Return the (X, Y) coordinate for the center point of the cell that contains the specified text.  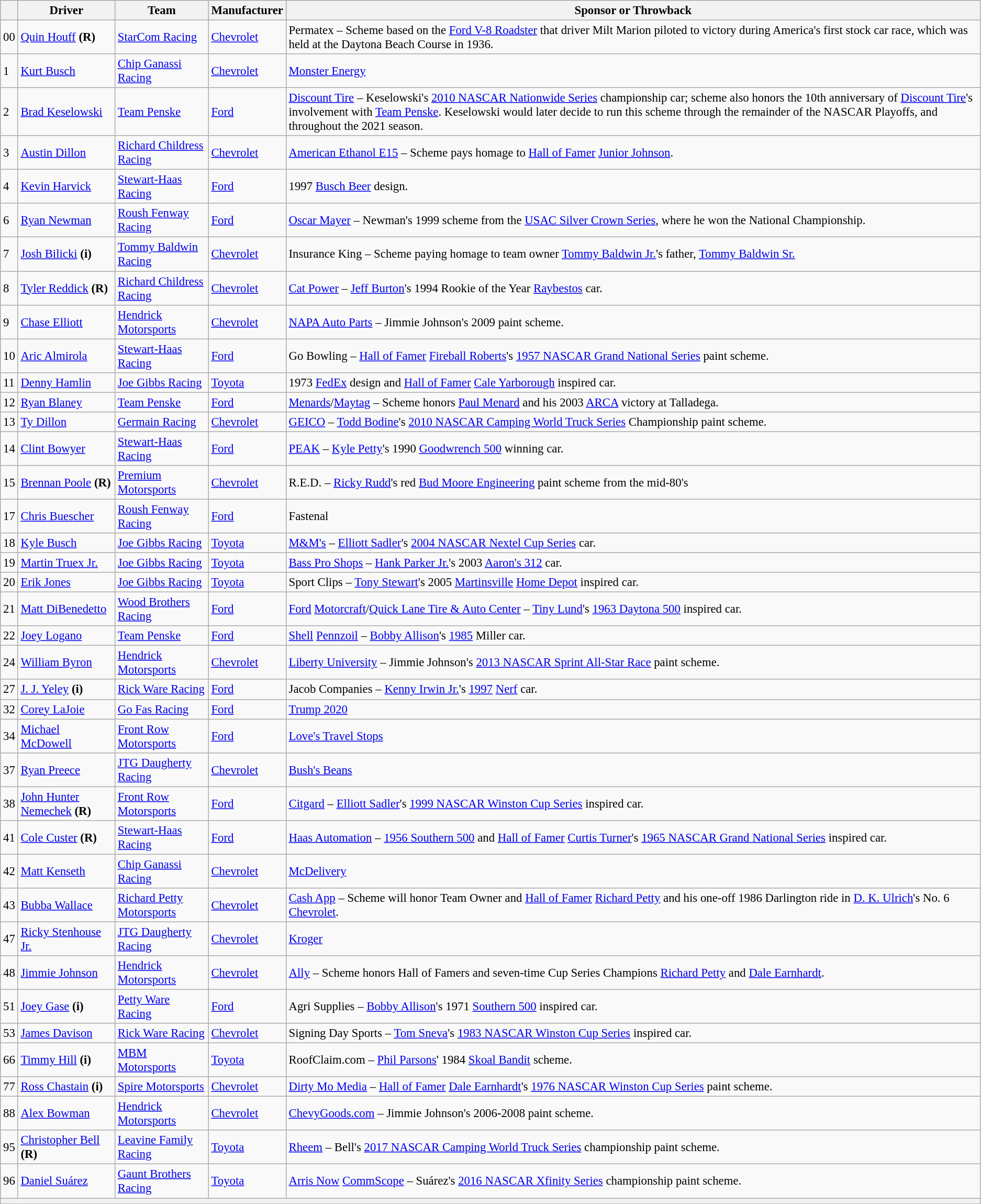
MBM Motorsports (162, 1060)
Rheem – Bell's 2017 NASCAR Camping World Truck Series championship paint scheme. (633, 1147)
14 (9, 448)
10 (9, 356)
NAPA Auto Parts – Jimmie Johnson's 2009 paint scheme. (633, 322)
Liberty University – Jimmie Johnson's 2013 NASCAR Sprint All-Star Race paint scheme. (633, 663)
48 (9, 973)
12 (9, 402)
Brad Keselowski (66, 112)
M&M's – Elliott Sadler's 2004 NASCAR Nextel Cup Series car. (633, 543)
Ford Motorcraft/Quick Lane Tire & Auto Center – Tiny Lund's 1963 Daytona 500 inspired car. (633, 610)
Ross Chastain (i) (66, 1087)
Shell Pennzoil – Bobby Allison's 1985 Miller car. (633, 636)
Manufacturer (247, 10)
38 (9, 803)
Ryan Newman (66, 220)
Driver (66, 10)
Sponsor or Throwback (633, 10)
15 (9, 483)
32 (9, 709)
StarCom Racing (162, 38)
Cat Power – Jeff Burton's 1994 Rookie of the Year Raybestos car. (633, 288)
00 (9, 38)
McDelivery (633, 871)
RoofClaim.com – Phil Parsons' 1984 Skoal Bandit scheme. (633, 1060)
Arris Now CommScope – Suárez's 2016 NASCAR Xfinity Series championship paint scheme. (633, 1181)
James Davison (66, 1033)
Jacob Companies – Kenny Irwin Jr.'s 1997 Nerf car. (633, 690)
51 (9, 1007)
Denny Hamlin (66, 382)
22 (9, 636)
66 (9, 1060)
34 (9, 736)
6 (9, 220)
Gaunt Brothers Racing (162, 1181)
8 (9, 288)
13 (9, 422)
Brennan Poole (R) (66, 483)
J. J. Yeley (i) (66, 690)
17 (9, 516)
Germain Racing (162, 422)
7 (9, 255)
Kyle Busch (66, 543)
Trump 2020 (633, 709)
21 (9, 610)
Cole Custer (R) (66, 838)
Austin Dillon (66, 153)
Ryan Preece (66, 770)
Premium Motorsports (162, 483)
11 (9, 382)
Spire Motorsports (162, 1087)
Michael McDowell (66, 736)
Ty Dillon (66, 422)
Petty Ware Racing (162, 1007)
ChevyGoods.com – Jimmie Johnson's 2006-2008 paint scheme. (633, 1113)
Ricky Stenhouse Jr. (66, 938)
95 (9, 1147)
2 (9, 112)
Kroger (633, 938)
96 (9, 1181)
John Hunter Nemechek (R) (66, 803)
Joey Gase (i) (66, 1007)
Aric Almirola (66, 356)
37 (9, 770)
Chris Buescher (66, 516)
42 (9, 871)
53 (9, 1033)
Timmy Hill (i) (66, 1060)
PEAK – Kyle Petty's 1990 Goodwrench 500 winning car. (633, 448)
Matt Kenseth (66, 871)
Bubba Wallace (66, 905)
4 (9, 186)
Agri Supplies – Bobby Allison's 1971 Southern 500 inspired car. (633, 1007)
Oscar Mayer – Newman's 1999 scheme from the USAC Silver Crown Series, where he won the National Championship. (633, 220)
Ryan Blaney (66, 402)
GEICO – Todd Bodine's 2010 NASCAR Camping World Truck Series Championship paint scheme. (633, 422)
19 (9, 563)
Bass Pro Shops – Hank Parker Jr.'s 2003 Aaron's 312 car. (633, 563)
24 (9, 663)
Tommy Baldwin Racing (162, 255)
1973 FedEx design and Hall of Famer Cale Yarborough inspired car. (633, 382)
Dirty Mo Media – Hall of Famer Dale Earnhardt's 1976 NASCAR Winston Cup Series paint scheme. (633, 1087)
18 (9, 543)
Erik Jones (66, 582)
1 (9, 71)
Chase Elliott (66, 322)
Quin Houff (R) (66, 38)
Go Fas Racing (162, 709)
Haas Automation – 1956 Southern 500 and Hall of Famer Curtis Turner's 1965 NASCAR Grand National Series inspired car. (633, 838)
Matt DiBenedetto (66, 610)
Citgard – Elliott Sadler's 1999 NASCAR Winston Cup Series inspired car. (633, 803)
Clint Bowyer (66, 448)
47 (9, 938)
88 (9, 1113)
Insurance King – Scheme paying homage to team owner Tommy Baldwin Jr.'s father, Tommy Baldwin Sr. (633, 255)
R.E.D. – Ricky Rudd's red Bud Moore Engineering paint scheme from the mid-80's (633, 483)
Fastenal (633, 516)
Martin Truex Jr. (66, 563)
9 (9, 322)
Sport Clips – Tony Stewart's 2005 Martinsville Home Depot inspired car. (633, 582)
William Byron (66, 663)
Jimmie Johnson (66, 973)
Wood Brothers Racing (162, 610)
Alex Bowman (66, 1113)
Christopher Bell (R) (66, 1147)
27 (9, 690)
43 (9, 905)
Kevin Harvick (66, 186)
Bush's Beans (633, 770)
Corey LaJoie (66, 709)
Leavine Family Racing (162, 1147)
Signing Day Sports – Tom Sneva's 1983 NASCAR Winston Cup Series inspired car. (633, 1033)
Joey Logano (66, 636)
Richard Petty Motorsports (162, 905)
41 (9, 838)
1997 Busch Beer design. (633, 186)
Kurt Busch (66, 71)
Cash App – Scheme will honor Team Owner and Hall of Famer Richard Petty and his one-off 1986 Darlington ride in D. K. Ulrich's No. 6 Chevrolet. (633, 905)
Go Bowling – Hall of Famer Fireball Roberts's 1957 NASCAR Grand National Series paint scheme. (633, 356)
Ally – Scheme honors Hall of Famers and seven-time Cup Series Champions Richard Petty and Dale Earnhardt. (633, 973)
77 (9, 1087)
Monster Energy (633, 71)
Menards/Maytag – Scheme honors Paul Menard and his 2003 ARCA victory at Talladega. (633, 402)
American Ethanol E15 – Scheme pays homage to Hall of Famer Junior Johnson. (633, 153)
Tyler Reddick (R) (66, 288)
3 (9, 153)
20 (9, 582)
Team (162, 10)
Love's Travel Stops (633, 736)
Josh Bilicki (i) (66, 255)
Daniel Suárez (66, 1181)
